Provide the [x, y] coordinate of the cell's center where the given text is located.  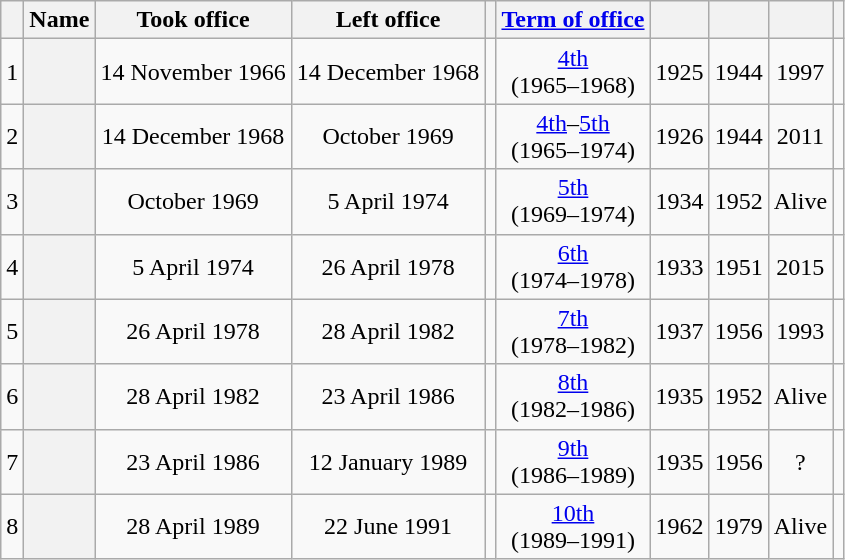
9th(1986–1989) [573, 462]
4th(1965–1968) [573, 72]
1933 [680, 266]
1934 [680, 202]
8 [12, 526]
8th(1982–1986) [573, 396]
? [800, 462]
1993 [800, 332]
10th(1989–1991) [573, 526]
2011 [800, 136]
28 April 1989 [193, 526]
5th(1969–1974) [573, 202]
2 [12, 136]
4 [12, 266]
1997 [800, 72]
1962 [680, 526]
5 [12, 332]
4th–5th(1965–1974) [573, 136]
6th(1974–1978) [573, 266]
Took office [193, 20]
Name [60, 20]
22 June 1991 [388, 526]
Term of office [573, 20]
12 January 1989 [388, 462]
7 [12, 462]
7th(1978–1982) [573, 332]
Left office [388, 20]
1951 [738, 266]
1979 [738, 526]
1937 [680, 332]
2015 [800, 266]
1926 [680, 136]
1 [12, 72]
1925 [680, 72]
14 November 1966 [193, 72]
3 [12, 202]
6 [12, 396]
